Capture the cell that displays the provided text and extract its (X, Y) central coordinate. 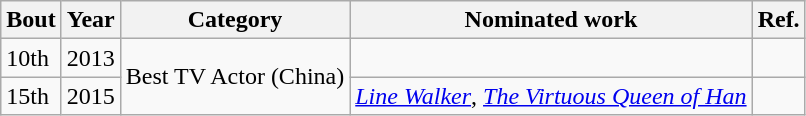
2015 (90, 96)
10th (31, 58)
15th (31, 96)
Ref. (778, 20)
Nominated work (551, 20)
Bout (31, 20)
Year (90, 20)
Category (235, 20)
Best TV Actor (China) (235, 77)
2013 (90, 58)
Line Walker, The Virtuous Queen of Han (551, 96)
